Pinpoint the cell where the given text exists, returning its (X, Y) midpoint coordinate. 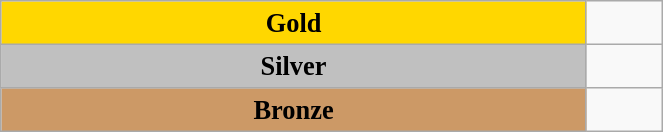
Bronze (294, 109)
Silver (294, 66)
Gold (294, 22)
